Return (X, Y) of the center of cell containing provided text 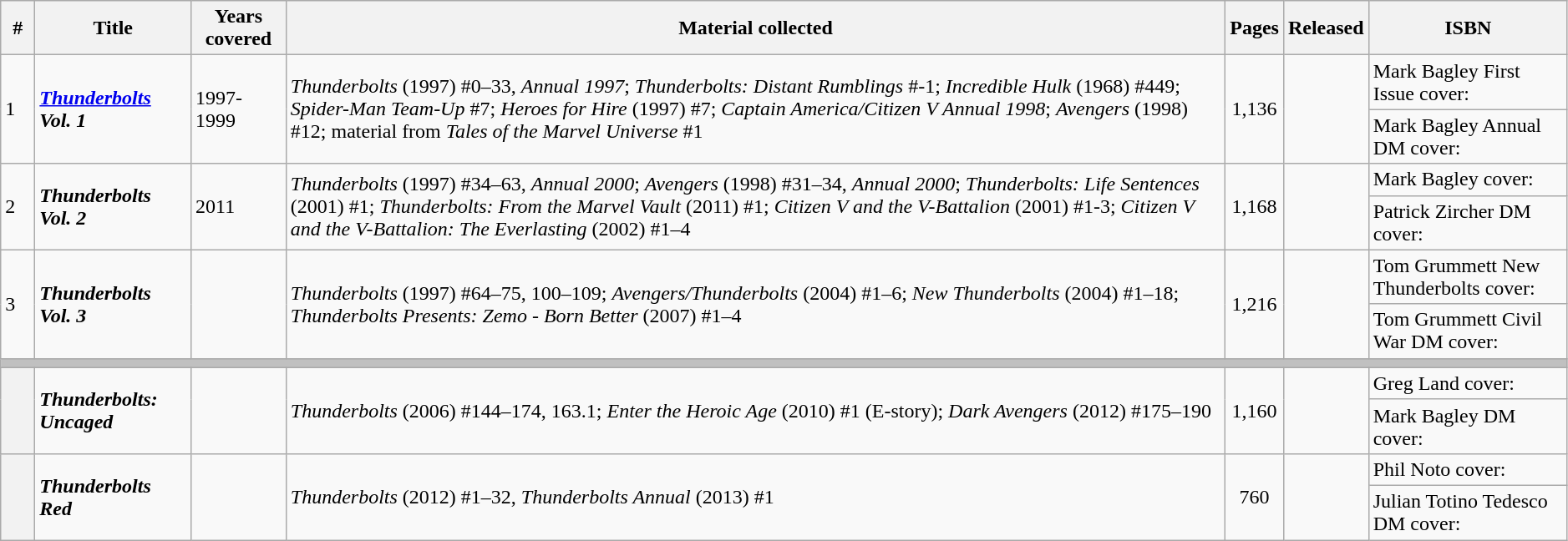
Mark Bagley Annual DM cover: (1468, 137)
ISBN (1468, 28)
Thunderbolts (2006) #144–174, 163.1; Enter the Heroic Age (2010) #1 (E-story); Dark Avengers (2012) #175–190 (755, 411)
Julian Totino Tedesco DM cover: (1468, 513)
Greg Land cover: (1468, 383)
Thunderbolts Vol. 2 (114, 207)
Patrick Zircher DM cover: (1468, 222)
Material collected (755, 28)
Mark Bagley First Issue cover: (1468, 82)
Thunderbolts: Uncaged (114, 411)
3 (18, 304)
Tom Grummett Civil War DM cover: (1468, 331)
Thunderbolts Vol. 1 (114, 109)
Pages (1255, 28)
Years covered (239, 28)
1 (18, 109)
Mark Bagley cover: (1468, 179)
2 (18, 207)
# (18, 28)
1,136 (1255, 109)
Thunderbolts Red (114, 496)
2011 (239, 207)
1,168 (1255, 207)
1,216 (1255, 304)
Tom Grummett New Thunderbolts cover: (1468, 277)
Thunderbolts Vol. 3 (114, 304)
760 (1255, 496)
Thunderbolts (2012) #1–32, Thunderbolts Annual (2013) #1 (755, 496)
Mark Bagley DM cover: (1468, 426)
Title (114, 28)
1,160 (1255, 411)
Phil Noto cover: (1468, 469)
Released (1326, 28)
1997-1999 (239, 109)
